Return [x, y] of the center of cell containing provided text 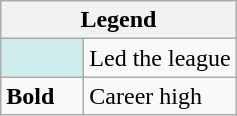
Led the league [160, 58]
Career high [160, 96]
Legend [118, 20]
Bold [42, 96]
